Capture the cell that displays the provided text and extract its [X, Y] central coordinate. 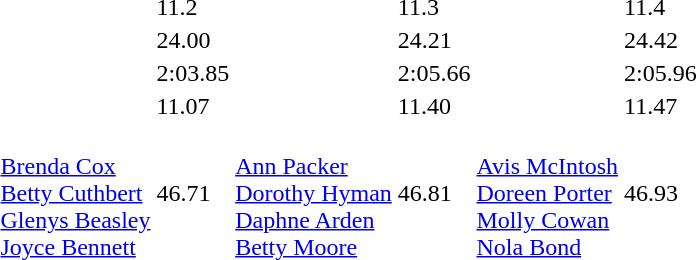
11.07 [193, 106]
24.00 [193, 40]
2:05.66 [434, 73]
24.21 [434, 40]
2:03.85 [193, 73]
11.40 [434, 106]
